Scan for the cell matching the given text and deliver its (x, y) coordinate at center. 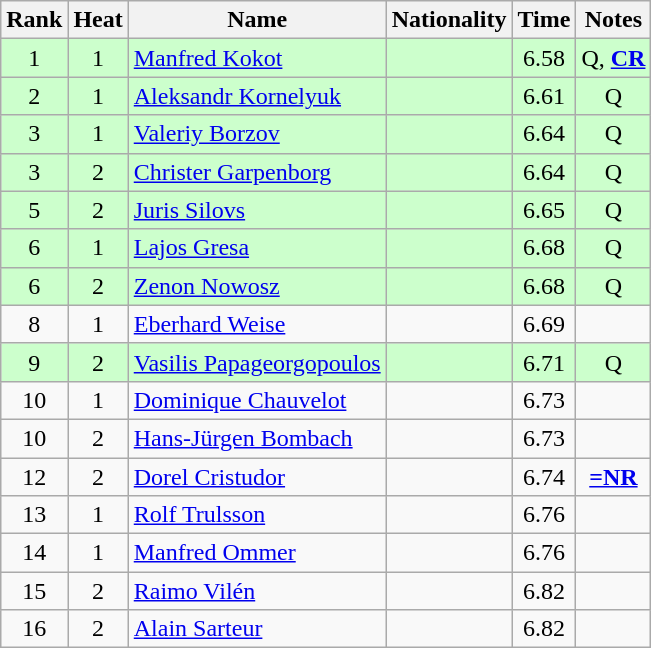
6.69 (544, 324)
8 (34, 324)
Juris Silovs (257, 210)
Manfred Ommer (257, 553)
16 (34, 629)
15 (34, 591)
13 (34, 515)
Rank (34, 20)
Raimo Vilén (257, 591)
Dominique Chauvelot (257, 400)
5 (34, 210)
Eberhard Weise (257, 324)
9 (34, 362)
Q, CR (614, 58)
Aleksandr Kornelyuk (257, 96)
Nationality (449, 20)
Name (257, 20)
Valeriy Borzov (257, 134)
Time (544, 20)
=NR (614, 477)
6.74 (544, 477)
6.61 (544, 96)
Heat (98, 20)
Notes (614, 20)
6.58 (544, 58)
Christer Garpenborg (257, 172)
Hans-Jürgen Bombach (257, 438)
Zenon Nowosz (257, 286)
Dorel Cristudor (257, 477)
6.65 (544, 210)
Alain Sarteur (257, 629)
Vasilis Papageorgopoulos (257, 362)
12 (34, 477)
Lajos Gresa (257, 248)
6.71 (544, 362)
Manfred Kokot (257, 58)
14 (34, 553)
Rolf Trulsson (257, 515)
